Output the [X, Y] coordinate of the center of the cell containing the given text.  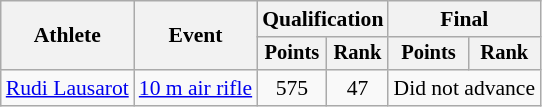
Event [196, 36]
Qualification [322, 19]
Rudi Lausarot [68, 88]
47 [358, 88]
10 m air rifle [196, 88]
Athlete [68, 36]
Final [464, 19]
Did not advance [464, 88]
575 [292, 88]
